Locate the cell with the specified text and output its [X, Y] center coordinate. 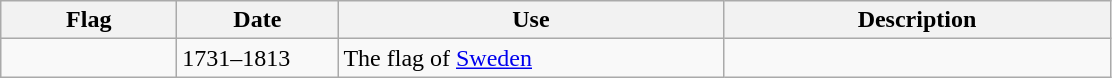
The flag of Sweden [531, 58]
Date [258, 20]
Use [531, 20]
Flag [89, 20]
Description [917, 20]
1731–1813 [258, 58]
